Determine the (x, y) coordinate at the center of the cell enclosing the given text.  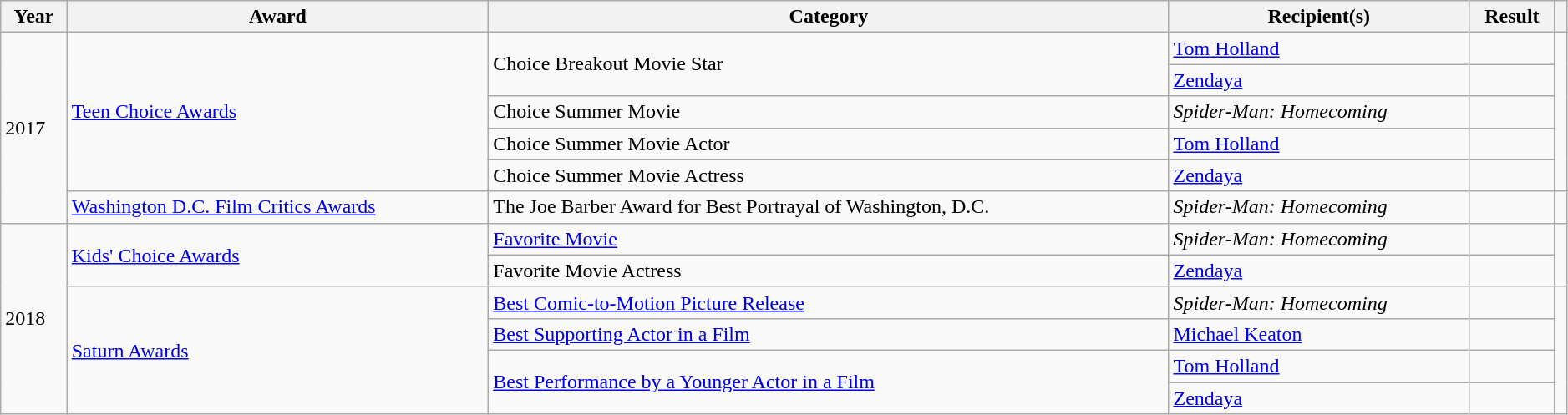
Recipient(s) (1319, 17)
Best Performance by a Younger Actor in a Film (829, 382)
Washington D.C. Film Critics Awards (277, 207)
Result (1512, 17)
Choice Summer Movie (829, 112)
Kids' Choice Awards (277, 255)
Year (33, 17)
Choice Summer Movie Actor (829, 144)
Choice Breakout Movie Star (829, 64)
Favorite Movie (829, 239)
2017 (33, 128)
2018 (33, 318)
Teen Choice Awards (277, 112)
Saturn Awards (277, 350)
Choice Summer Movie Actress (829, 175)
Category (829, 17)
Favorite Movie Actress (829, 271)
The Joe Barber Award for Best Portrayal of Washington, D.C. (829, 207)
Best Comic-to-Motion Picture Release (829, 302)
Award (277, 17)
Best Supporting Actor in a Film (829, 334)
Michael Keaton (1319, 334)
